Return the [x, y] coordinate for the center point of the cell that contains the specified text.  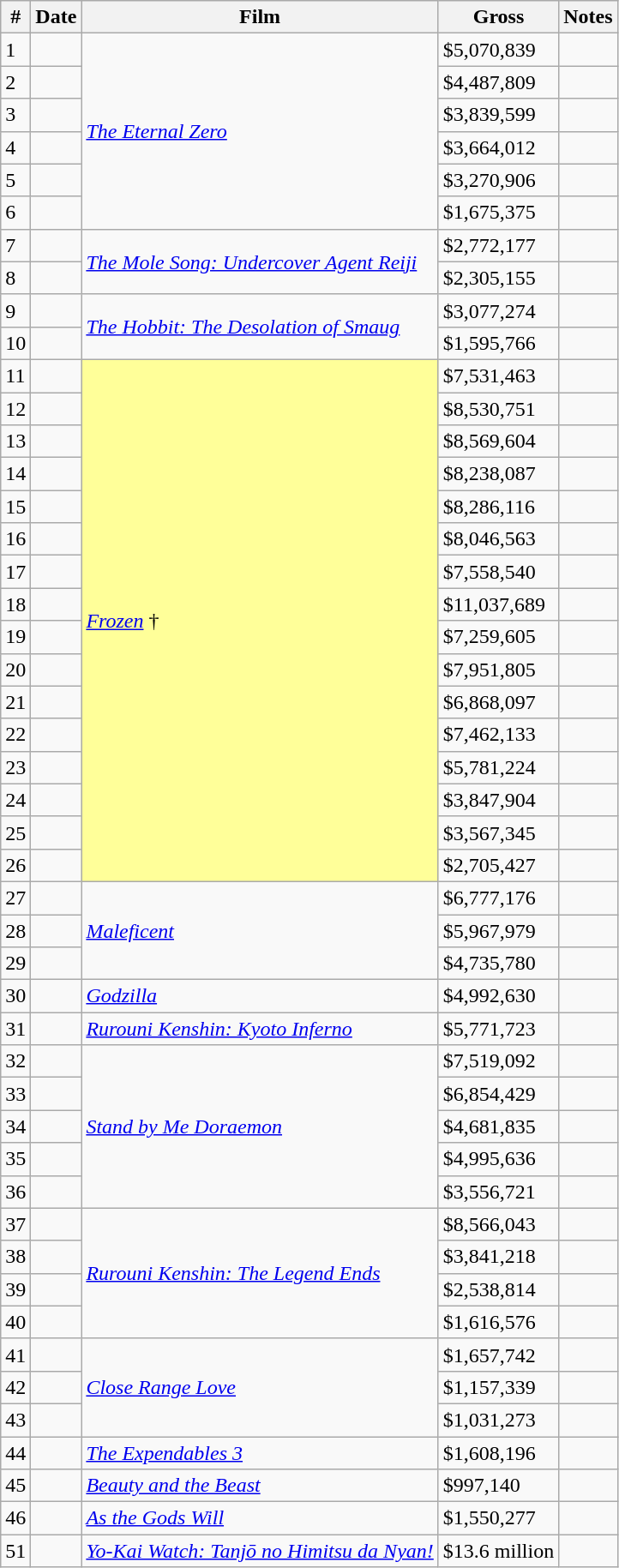
$5,967,979 [498, 930]
$7,259,605 [498, 637]
30 [15, 996]
$1,657,742 [498, 1355]
$3,077,274 [498, 310]
46 [15, 1518]
34 [15, 1126]
$8,530,751 [498, 409]
44 [15, 1453]
25 [15, 832]
The Eternal Zero [260, 131]
37 [15, 1224]
Date [57, 17]
13 [15, 442]
$4,487,809 [498, 82]
Godzilla [260, 996]
9 [15, 310]
$8,238,087 [498, 474]
29 [15, 964]
35 [15, 1159]
$3,270,906 [498, 180]
Rurouni Kenshin: The Legend Ends [260, 1273]
$5,070,839 [498, 50]
39 [15, 1289]
$997,140 [498, 1486]
26 [15, 865]
27 [15, 898]
$8,566,043 [498, 1224]
18 [15, 604]
$1,675,375 [498, 213]
$4,735,780 [498, 964]
7 [15, 245]
41 [15, 1355]
2 [15, 82]
$3,556,721 [498, 1192]
$7,558,540 [498, 572]
32 [15, 1061]
17 [15, 572]
The Mole Song: Undercover Agent Reiji [260, 261]
Film [260, 17]
38 [15, 1257]
Maleficent [260, 930]
24 [15, 800]
$3,839,599 [498, 115]
$1,157,339 [498, 1387]
$1,595,766 [498, 343]
Gross [498, 17]
22 [15, 735]
36 [15, 1192]
21 [15, 702]
$7,462,133 [498, 735]
8 [15, 278]
Beauty and the Beast [260, 1486]
$8,569,604 [498, 442]
Frozen † [260, 621]
$13.6 million [498, 1551]
$8,046,563 [498, 539]
20 [15, 670]
Notes [588, 17]
$7,531,463 [498, 375]
45 [15, 1486]
Yo-Kai Watch: Tanjō no Himitsu da Nyan! [260, 1551]
5 [15, 180]
11 [15, 375]
28 [15, 930]
$2,305,155 [498, 278]
# [15, 17]
43 [15, 1420]
31 [15, 1029]
19 [15, 637]
$1,616,576 [498, 1322]
As the Gods Will [260, 1518]
$1,608,196 [498, 1453]
$2,772,177 [498, 245]
$6,868,097 [498, 702]
The Hobbit: The Desolation of Smaug [260, 327]
$7,951,805 [498, 670]
10 [15, 343]
4 [15, 147]
$3,664,012 [498, 147]
$4,681,835 [498, 1126]
23 [15, 767]
Stand by Me Doraemon [260, 1126]
$2,705,427 [498, 865]
3 [15, 115]
$4,995,636 [498, 1159]
$6,777,176 [498, 898]
$4,992,630 [498, 996]
Close Range Love [260, 1387]
51 [15, 1551]
1 [15, 50]
14 [15, 474]
$2,538,814 [498, 1289]
16 [15, 539]
$5,781,224 [498, 767]
$1,031,273 [498, 1420]
$3,841,218 [498, 1257]
Rurouni Kenshin: Kyoto Inferno [260, 1029]
$7,519,092 [498, 1061]
$1,550,277 [498, 1518]
6 [15, 213]
$3,847,904 [498, 800]
33 [15, 1094]
The Expendables 3 [260, 1453]
12 [15, 409]
15 [15, 507]
$11,037,689 [498, 604]
$6,854,429 [498, 1094]
$5,771,723 [498, 1029]
$8,286,116 [498, 507]
40 [15, 1322]
42 [15, 1387]
$3,567,345 [498, 832]
